Locate the cell with the specified text and output its (X, Y) center coordinate. 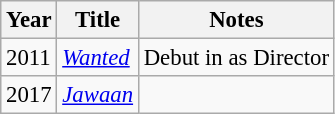
Debut in as Director (236, 58)
Year (29, 20)
Title (98, 20)
Jawaan (98, 95)
Wanted (98, 58)
2011 (29, 58)
2017 (29, 95)
Notes (236, 20)
